For the text-containing cell, return its midpoint in (X, Y) coordinate format. 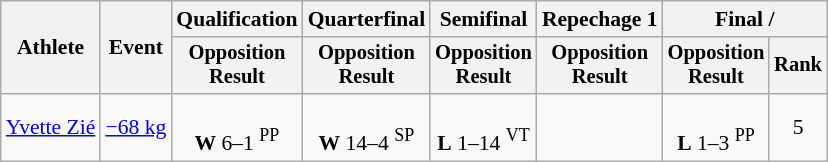
L 1–14 VT (484, 128)
Rank (798, 66)
Yvette Zié (51, 128)
Final / (745, 19)
Qualification (236, 19)
Athlete (51, 48)
Repechage 1 (600, 19)
Event (136, 48)
W 6–1 PP (236, 128)
L 1–3 PP (716, 128)
5 (798, 128)
Quarterfinal (367, 19)
−68 kg (136, 128)
W 14–4 SP (367, 128)
Semifinal (484, 19)
